Identify which cell holds the provided text, then report its [X, Y] central coordinate. 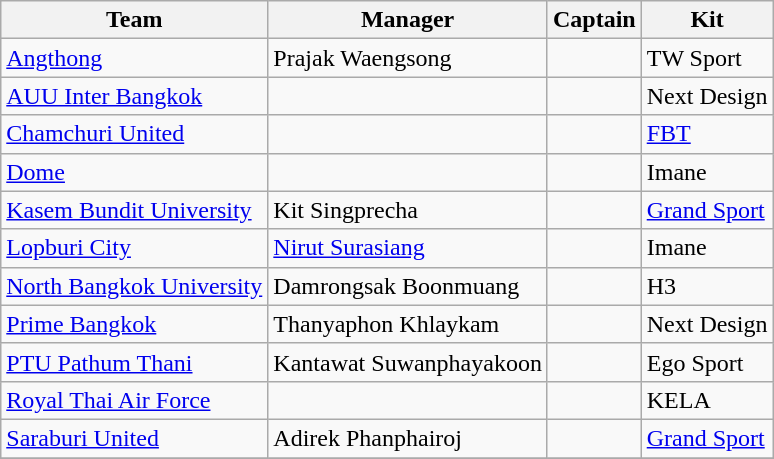
Kantawat Suwanphayakoon [408, 362]
Chamchuri United [134, 134]
Nirut Surasiang [408, 248]
FBT [707, 134]
Royal Thai Air Force [134, 400]
Damrongsak Boonmuang [408, 286]
Lopburi City [134, 248]
Dome [134, 172]
Prime Bangkok [134, 324]
North Bangkok University [134, 286]
Manager [408, 20]
Ego Sport [707, 362]
Saraburi United [134, 438]
Kasem Bundit University [134, 210]
Angthong [134, 58]
AUU Inter Bangkok [134, 96]
TW Sport [707, 58]
Kit [707, 20]
Adirek Phanphairoj [408, 438]
Prajak Waengsong [408, 58]
Captain [594, 20]
Kit Singprecha [408, 210]
H3 [707, 286]
KELA [707, 400]
Thanyaphon Khlaykam [408, 324]
Team [134, 20]
PTU Pathum Thani [134, 362]
